Search for the cell housing the specified text and yield its (x, y) center coordinate. 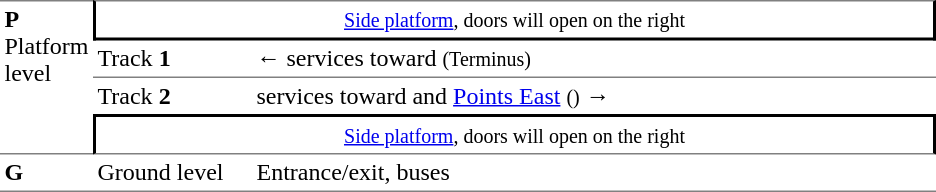
Track 1 (172, 59)
Track 2 (172, 96)
← services toward (Terminus) (594, 59)
Entrance/exit, buses (594, 173)
PPlatform level (46, 77)
services toward and Points East () → (594, 96)
G (46, 173)
Ground level (172, 173)
